Provide the [x, y] coordinate of the cell's center where the given text is located.  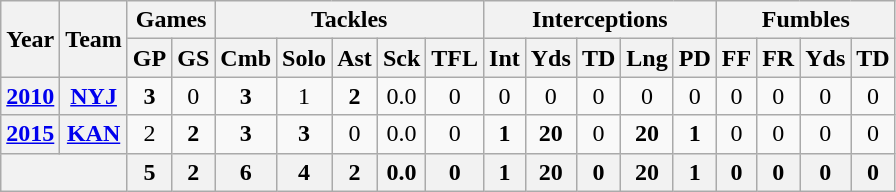
Games [170, 20]
Int [505, 58]
Cmb [246, 58]
2015 [30, 134]
6 [246, 172]
Year [30, 39]
2010 [30, 96]
PD [694, 58]
4 [304, 172]
NYJ [94, 96]
5 [149, 172]
Sck [401, 58]
Ast [355, 58]
KAN [94, 134]
Fumbles [806, 20]
Tackles [350, 20]
GS [194, 58]
Lng [647, 58]
Solo [304, 58]
FR [778, 58]
TFL [455, 58]
FF [736, 58]
Interceptions [600, 20]
GP [149, 58]
Team [94, 39]
